Return (x, y) of the center of cell containing provided text 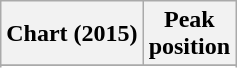
Peak position (189, 34)
Chart (2015) (72, 34)
